Find where the given text appears and provide that cell's center as [x, y] coordinate. 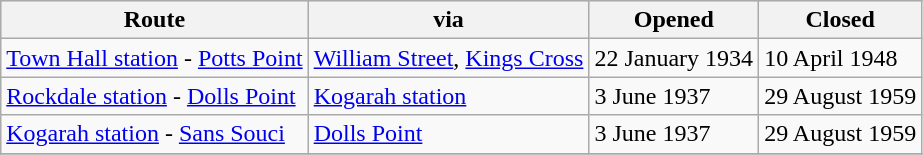
Kogarah station - Sans Souci [154, 134]
22 January 1934 [674, 58]
Rockdale station - Dolls Point [154, 96]
Dolls Point [448, 134]
Route [154, 20]
10 April 1948 [840, 58]
Opened [674, 20]
Town Hall station - Potts Point [154, 58]
Kogarah station [448, 96]
William Street, Kings Cross [448, 58]
Closed [840, 20]
via [448, 20]
